Provide the (x, y) coordinate of the cell's center where the given text is located.  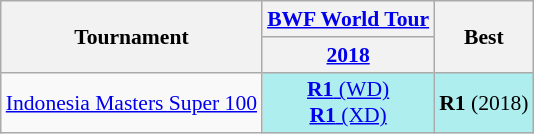
Tournament (132, 36)
Best (484, 36)
R1 (2018) (484, 102)
R1 (WD)R1 (XD) (348, 102)
Indonesia Masters Super 100 (132, 102)
BWF World Tour (348, 19)
2018 (348, 55)
